Search for the cell housing the specified text and yield its (X, Y) center coordinate. 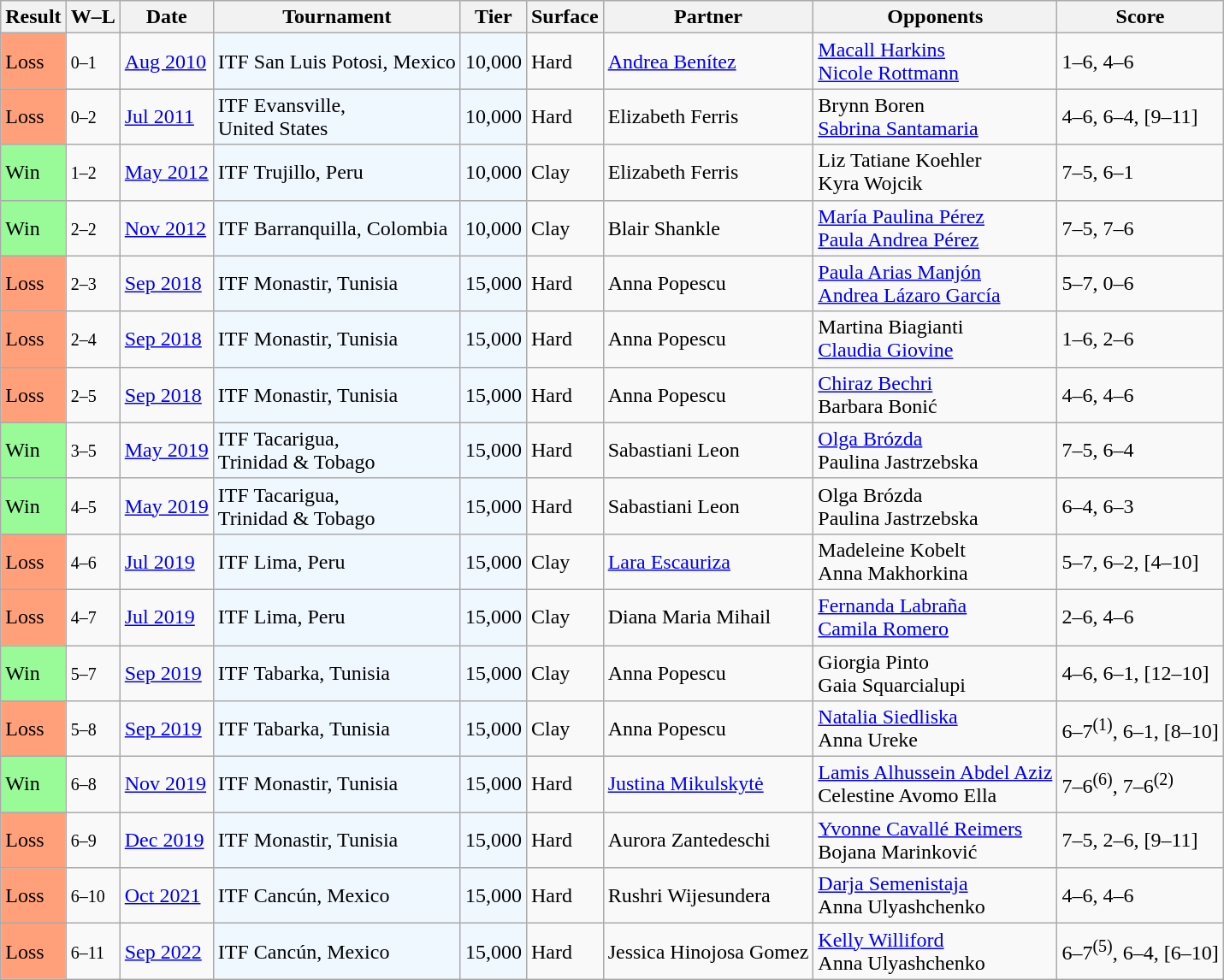
Lara Escauriza (708, 561)
2–4 (92, 339)
Giorgia Pinto Gaia Squarcialupi (936, 672)
4–7 (92, 617)
Liz Tatiane Koehler Kyra Wojcik (936, 173)
Opponents (936, 17)
Oct 2021 (166, 896)
6–7(1), 6–1, [8–10] (1140, 729)
2–3 (92, 284)
2–2 (92, 227)
Aug 2010 (166, 62)
0–1 (92, 62)
1–6, 2–6 (1140, 339)
5–7 (92, 672)
Rushri Wijesundera (708, 896)
Justina Mikulskytė (708, 785)
Natalia Siedliska Anna Ureke (936, 729)
Martina Biagianti Claudia Giovine (936, 339)
1–2 (92, 173)
6–7(5), 6–4, [6–10] (1140, 951)
Tournament (337, 17)
7–5, 7–6 (1140, 227)
ITF San Luis Potosi, Mexico (337, 62)
Chiraz Bechri Barbara Bonić (936, 395)
Kelly Williford Anna Ulyashchenko (936, 951)
Jul 2011 (166, 116)
Lamis Alhussein Abdel Aziz Celestine Avomo Ella (936, 785)
Blair Shankle (708, 227)
ITF Trujillo, Peru (337, 173)
5–8 (92, 729)
Score (1140, 17)
4–6 (92, 561)
María Paulina Pérez Paula Andrea Pérez (936, 227)
Dec 2019 (166, 840)
Tier (493, 17)
Surface (565, 17)
6–9 (92, 840)
2–6, 4–6 (1140, 617)
Fernanda Labraña Camila Romero (936, 617)
1–6, 4–6 (1140, 62)
7–6(6), 7–6(2) (1140, 785)
Sep 2022 (166, 951)
Darja Semenistaja Anna Ulyashchenko (936, 896)
Date (166, 17)
Nov 2012 (166, 227)
7–5, 2–6, [9–11] (1140, 840)
Aurora Zantedeschi (708, 840)
May 2012 (166, 173)
5–7, 6–2, [4–10] (1140, 561)
Paula Arias Manjón Andrea Lázaro García (936, 284)
7–5, 6–1 (1140, 173)
6–4, 6–3 (1140, 506)
Macall Harkins Nicole Rottmann (936, 62)
Diana Maria Mihail (708, 617)
4–6, 6–4, [9–11] (1140, 116)
Brynn Boren Sabrina Santamaria (936, 116)
Andrea Benítez (708, 62)
ITF Barranquilla, Colombia (337, 227)
3–5 (92, 450)
6–8 (92, 785)
5–7, 0–6 (1140, 284)
4–6, 6–1, [12–10] (1140, 672)
0–2 (92, 116)
4–5 (92, 506)
Result (33, 17)
2–5 (92, 395)
7–5, 6–4 (1140, 450)
Yvonne Cavallé Reimers Bojana Marinković (936, 840)
6–10 (92, 896)
W–L (92, 17)
Jessica Hinojosa Gomez (708, 951)
Partner (708, 17)
ITF Evansville, United States (337, 116)
Nov 2019 (166, 785)
Madeleine Kobelt Anna Makhorkina (936, 561)
6–11 (92, 951)
